Output the [x, y] coordinate of the center of the cell containing the given text.  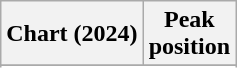
Chart (2024) [72, 34]
Peakposition [189, 34]
